From the cell containing the given text, extract its center point as [X, Y] coordinate. 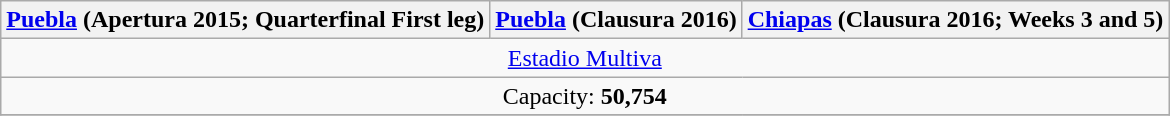
Capacity: 50,754 [585, 96]
Puebla (Apertura 2015; Quarterfinal First leg) [246, 20]
Chiapas (Clausura 2016; Weeks 3 and 5) [956, 20]
Puebla (Clausura 2016) [616, 20]
Estadio Multiva [585, 58]
